Return the (x, y) coordinate for the center point of the cell that contains the specified text.  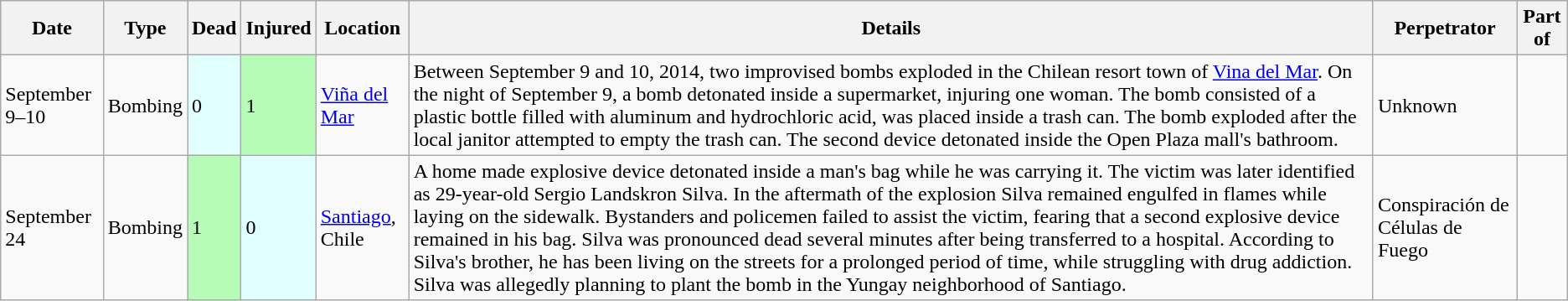
Location (362, 29)
Conspiración de Células de Fuego (1444, 228)
Type (145, 29)
Part of (1543, 29)
Viña del Mar (362, 106)
Date (52, 29)
Unknown (1444, 106)
September 24 (52, 228)
Perpetrator (1444, 29)
Santiago, Chile (362, 228)
Injured (278, 29)
Details (891, 29)
September 9–10 (52, 106)
Dead (214, 29)
